Detect which cell encompasses the target text, then output its (x, y) center coordinate. 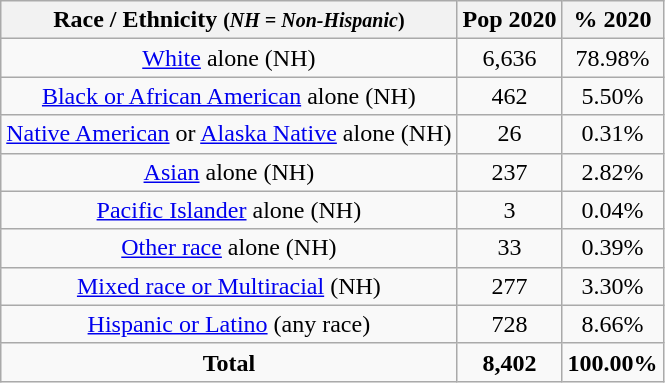
Pop 2020 (510, 20)
Black or African American alone (NH) (229, 96)
3 (510, 210)
237 (510, 172)
100.00% (612, 362)
8.66% (612, 324)
Race / Ethnicity (NH = Non-Hispanic) (229, 20)
5.50% (612, 96)
Other race alone (NH) (229, 248)
728 (510, 324)
Mixed race or Multiracial (NH) (229, 286)
0.04% (612, 210)
0.31% (612, 134)
26 (510, 134)
277 (510, 286)
Total (229, 362)
2.82% (612, 172)
% 2020 (612, 20)
33 (510, 248)
6,636 (510, 58)
Native American or Alaska Native alone (NH) (229, 134)
8,402 (510, 362)
0.39% (612, 248)
Pacific Islander alone (NH) (229, 210)
White alone (NH) (229, 58)
3.30% (612, 286)
78.98% (612, 58)
462 (510, 96)
Hispanic or Latino (any race) (229, 324)
Asian alone (NH) (229, 172)
